Extract the [X, Y] coordinate from the center of the cell holding the provided text.  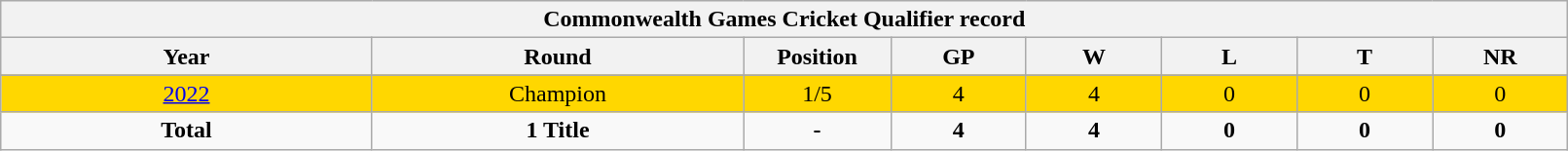
Position [818, 57]
Round [558, 57]
1/5 [818, 94]
Champion [558, 94]
Year [187, 57]
GP [958, 57]
1 Title [558, 131]
NR [1501, 57]
2022 [187, 94]
Total [187, 131]
L [1228, 57]
W [1094, 57]
T [1365, 57]
- [818, 131]
Commonwealth Games Cricket Qualifier record [784, 19]
